Pinpoint the cell where the given text exists, returning its [X, Y] midpoint coordinate. 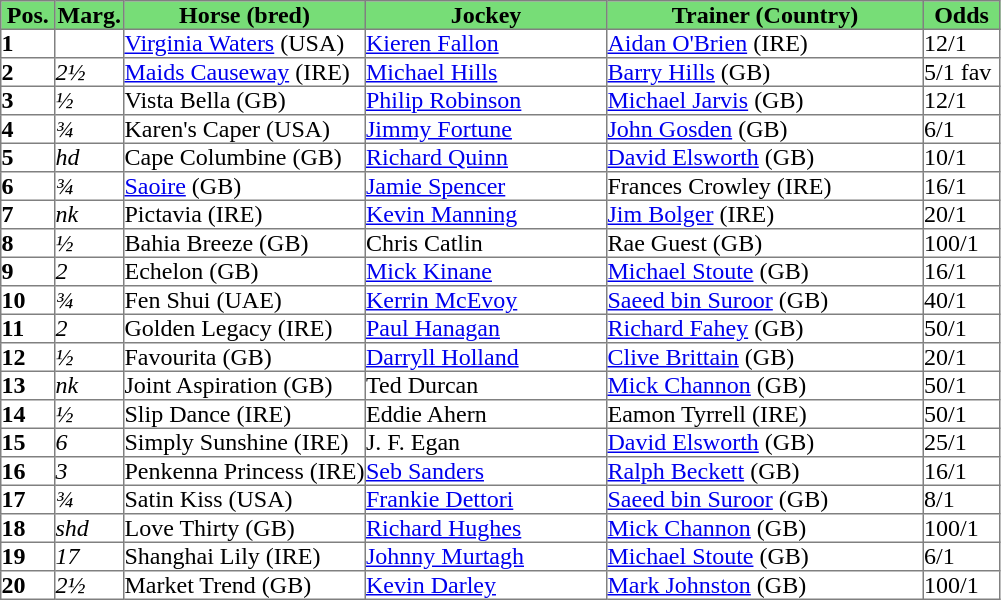
Horse (bred) [245, 15]
19 [28, 556]
Richard Quinn [486, 157]
Joint Aspiration (GB) [245, 385]
4 [28, 129]
Frances Crowley (IRE) [765, 186]
Paul Hanagan [486, 328]
Mark Johnston (GB) [765, 585]
25/1 [961, 442]
Darryll Holland [486, 357]
Barry Hills (GB) [765, 72]
1 [28, 43]
Jockey [486, 15]
40/1 [961, 300]
5 [28, 157]
Odds [961, 15]
Kieren Fallon [486, 43]
hd [90, 157]
Eddie Ahern [486, 414]
Philip Robinson [486, 100]
Jimmy Fortune [486, 129]
Michael Hills [486, 72]
Johnny Murtagh [486, 556]
15 [28, 442]
Kerrin McEvoy [486, 300]
8 [28, 243]
Kevin Darley [486, 585]
Jamie Spencer [486, 186]
Virginia Waters (USA) [245, 43]
Vista Bella (GB) [245, 100]
Jim Bolger (IRE) [765, 214]
Karen's Caper (USA) [245, 129]
Seb Sanders [486, 471]
5/1 fav [961, 72]
13 [28, 385]
Maids Causeway (IRE) [245, 72]
Mick Kinane [486, 271]
18 [28, 528]
Love Thirty (GB) [245, 528]
Trainer (Country) [765, 15]
8/1 [961, 499]
Ted Durcan [486, 385]
Golden Legacy (IRE) [245, 328]
Slip Dance (IRE) [245, 414]
Kevin Manning [486, 214]
Frankie Dettori [486, 499]
14 [28, 414]
9 [28, 271]
7 [28, 214]
11 [28, 328]
Market Trend (GB) [245, 585]
Eamon Tyrrell (IRE) [765, 414]
Echelon (GB) [245, 271]
Aidan O'Brien (IRE) [765, 43]
shd [90, 528]
Satin Kiss (USA) [245, 499]
Chris Catlin [486, 243]
John Gosden (GB) [765, 129]
Favourita (GB) [245, 357]
Rae Guest (GB) [765, 243]
Penkenna Princess (IRE) [245, 471]
Marg. [90, 15]
Bahia Breeze (GB) [245, 243]
Simply Sunshine (IRE) [245, 442]
Pictavia (IRE) [245, 214]
20 [28, 585]
10 [28, 300]
10/1 [961, 157]
Pos. [28, 15]
Cape Columbine (GB) [245, 157]
Michael Jarvis (GB) [765, 100]
16 [28, 471]
J. F. Egan [486, 442]
12 [28, 357]
Richard Hughes [486, 528]
Clive Brittain (GB) [765, 357]
Richard Fahey (GB) [765, 328]
Saoire (GB) [245, 186]
Fen Shui (UAE) [245, 300]
Ralph Beckett (GB) [765, 471]
Shanghai Lily (IRE) [245, 556]
